From the cell containing the given text, extract its center point as (x, y) coordinate. 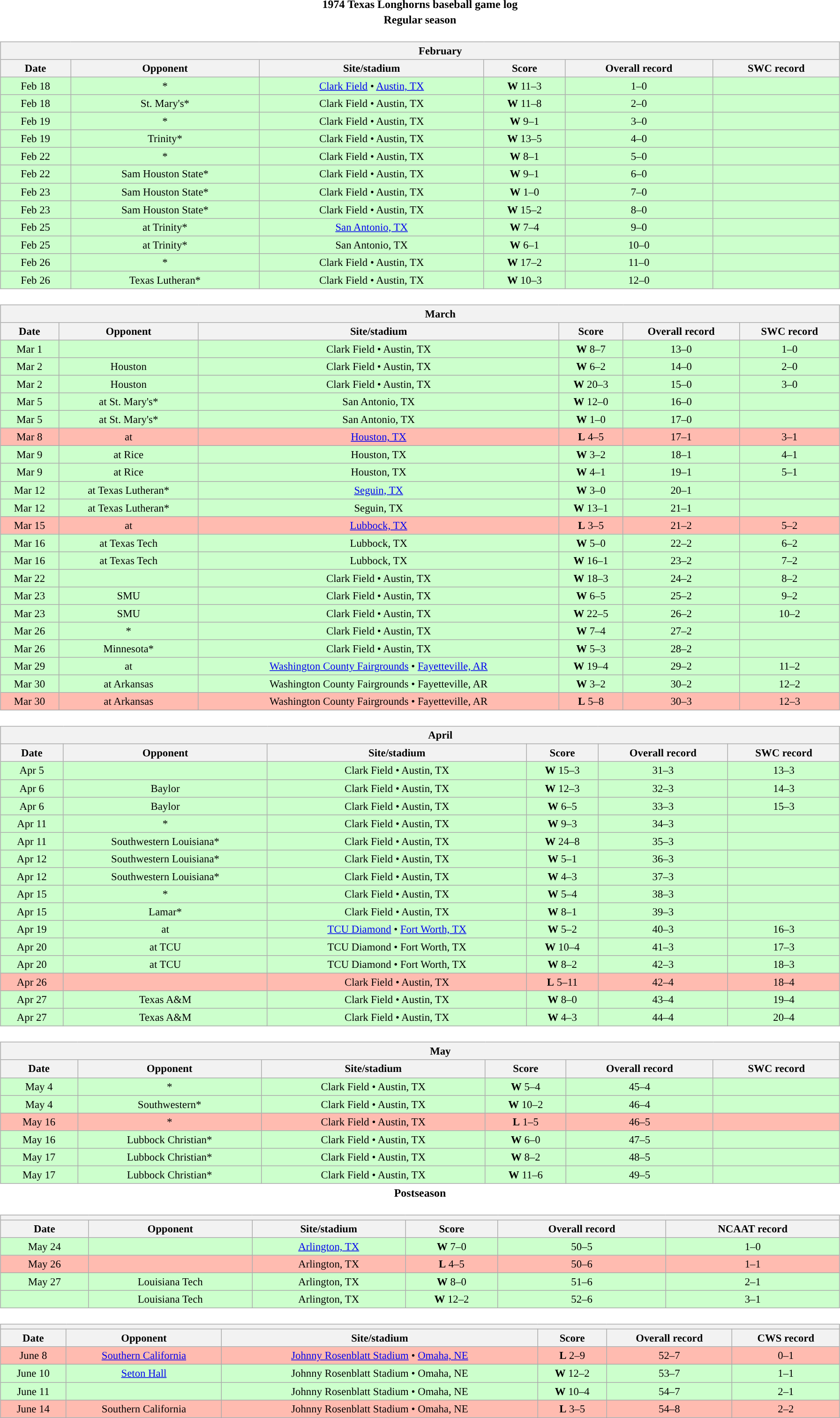
15–0 (682, 384)
Lamar* (165, 912)
32–3 (663, 788)
29–2 (682, 666)
February (420, 51)
19–4 (784, 1000)
W 22–5 (591, 613)
16–0 (682, 402)
Mar 22 (30, 578)
April (420, 735)
54–7 (669, 1391)
W 5–0 (591, 543)
W 10–2 (526, 1104)
4–0 (639, 139)
50–5 (582, 1246)
48–5 (640, 1157)
46–4 (640, 1104)
W 15–2 (524, 210)
42–4 (663, 982)
Seton Hall (144, 1373)
37–3 (663, 876)
42–3 (663, 965)
W 9–3 (562, 823)
8–2 (789, 578)
May (420, 1051)
7–0 (639, 192)
W 5–1 (562, 859)
May 27 (45, 1282)
W 11–8 (524, 104)
12–0 (639, 280)
9–2 (789, 596)
36–3 (663, 859)
44–4 (663, 1018)
52–7 (669, 1356)
Minnesota* (128, 649)
Texas Lutheran* (165, 280)
W 7–0 (452, 1246)
CWS record (786, 1338)
51–6 (582, 1282)
March (420, 314)
17–0 (682, 420)
June 11 (33, 1391)
54–8 (669, 1409)
2–2 (786, 1409)
W 5–2 (562, 929)
43–4 (663, 1000)
17–1 (682, 437)
June 14 (33, 1409)
W 5–3 (591, 649)
52–6 (582, 1299)
53–7 (669, 1373)
7–2 (789, 560)
25–2 (682, 596)
10–2 (789, 613)
18–1 (682, 455)
40–3 (663, 929)
30–2 (682, 684)
L 5–11 (562, 982)
30–3 (682, 701)
L 5–8 (591, 701)
Apr 26 (32, 982)
16–3 (784, 929)
5–0 (639, 157)
34–3 (663, 823)
W 3–0 (591, 490)
23–2 (682, 560)
13–3 (784, 770)
L 1–5 (526, 1122)
21–2 (682, 525)
W 15–3 (562, 770)
11–2 (789, 666)
26–2 (682, 613)
0–1 (786, 1356)
Apr 5 (32, 770)
June 10 (33, 1373)
8–0 (639, 210)
12–3 (789, 701)
39–3 (663, 912)
May 26 (45, 1264)
28–2 (682, 649)
W 12–0 (591, 402)
5–1 (789, 472)
14–3 (784, 788)
12–2 (789, 684)
W 13–1 (591, 508)
14–0 (682, 367)
W 11–6 (526, 1175)
W 17–2 (524, 262)
Mar 8 (30, 437)
Southwestern* (170, 1104)
21–1 (682, 508)
18–4 (784, 982)
19–1 (682, 472)
June 8 (33, 1356)
33–3 (663, 806)
W 24–8 (562, 841)
Apr 19 (32, 929)
20–4 (784, 1018)
50–6 (582, 1264)
10–0 (639, 245)
W 13–5 (524, 139)
W 20–3 (591, 384)
Trinity* (165, 139)
L 2–9 (572, 1356)
Mar 1 (30, 349)
41–3 (663, 947)
Mar 15 (30, 525)
5–2 (789, 525)
15–3 (784, 806)
St. Mary's* (165, 104)
4–1 (789, 455)
6–2 (789, 543)
13–0 (682, 349)
W 8–7 (591, 349)
22–2 (682, 543)
18–3 (784, 965)
W 18–3 (591, 578)
24–2 (682, 578)
49–5 (640, 1175)
NCAAT record (753, 1229)
20–1 (682, 490)
W 19–4 (591, 666)
27–2 (682, 631)
W 12–3 (562, 788)
W 16–1 (591, 560)
38–3 (663, 894)
6–0 (639, 174)
W 4–1 (591, 472)
11–0 (639, 262)
W 6–0 (526, 1139)
45–4 (640, 1086)
W 10–3 (524, 280)
May 24 (45, 1246)
17–3 (784, 947)
9–0 (639, 227)
W 6–2 (591, 367)
35–3 (663, 841)
W 6–1 (524, 245)
Mar 29 (30, 666)
46–5 (640, 1122)
31–3 (663, 770)
47–5 (640, 1139)
W 11–3 (524, 86)
